Detect which cell encompasses the target text, then output its (x, y) center coordinate. 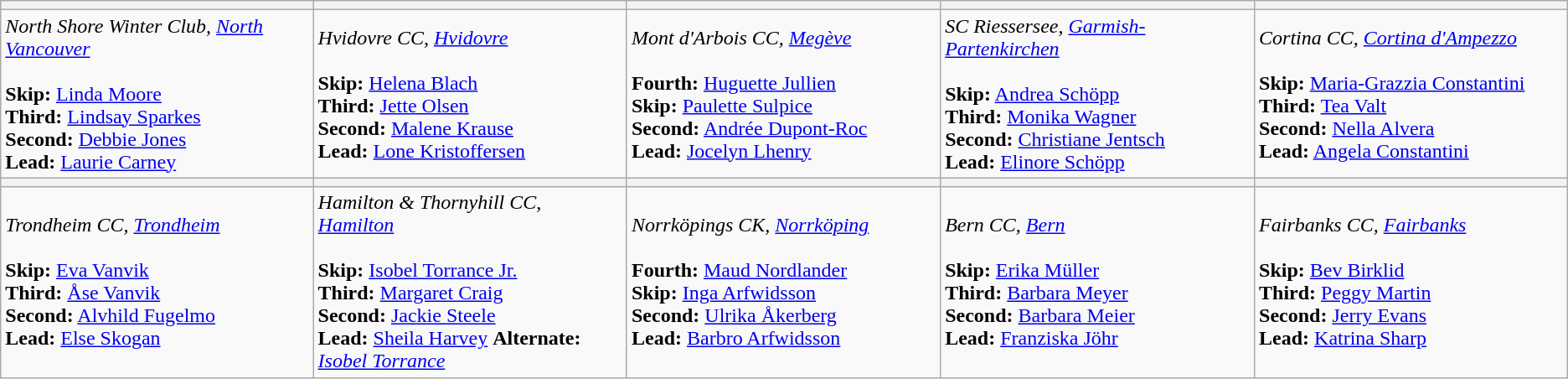
Cortina CC, Cortina d'AmpezzoSkip: Maria-Grazzia Constantini Third: Tea Valt Second: Nella Alvera Lead: Angela Constantini (1411, 94)
Norrköpings CK, NorrköpingFourth: Maud Nordlander Skip: Inga Arfwidsson Second: Ulrika Åkerberg Lead: Barbro Arfwidsson (783, 282)
Trondheim CC, TrondheimSkip: Eva Vanvik Third: Åse Vanvik Second: Alvhild Fugelmo Lead: Else Skogan (157, 282)
SC Riessersee, Garmish-PartenkirchenSkip: Andrea Schöpp Third: Monika Wagner Second: Christiane Jentsch Lead: Elinore Schöpp (1097, 94)
North Shore Winter Club, North VancouverSkip: Linda Moore Third: Lindsay Sparkes Second: Debbie Jones Lead: Laurie Carney (157, 94)
Mont d'Arbois CC, MegèveFourth: Huguette Jullien Skip: Paulette Sulpice Second: Andrée Dupont-Roc Lead: Jocelyn Lhenry (783, 94)
Fairbanks CC, FairbanksSkip: Bev Birklid Third: Peggy Martin Second: Jerry Evans Lead: Katrina Sharp (1411, 282)
Hvidovre CC, HvidovreSkip: Helena Blach Third: Jette Olsen Second: Malene Krause Lead: Lone Kristoffersen (470, 94)
Bern CC, BernSkip: Erika Müller Third: Barbara Meyer Second: Barbara Meier Lead: Franziska Jöhr (1097, 282)
